Output the (x, y) coordinate of the center of the cell containing the given text.  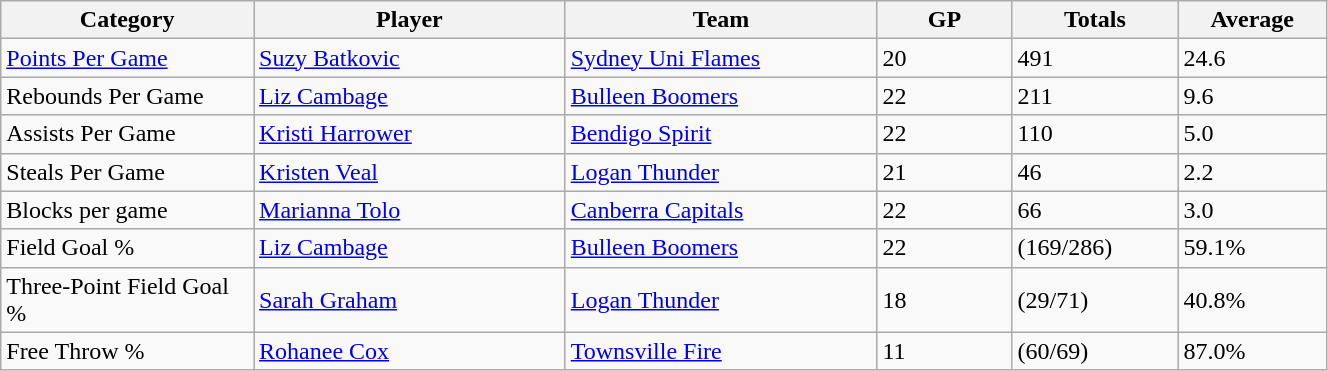
59.1% (1252, 248)
9.6 (1252, 96)
Category (128, 20)
Rohanee Cox (410, 351)
24.6 (1252, 58)
(60/69) (1095, 351)
Team (721, 20)
Marianna Tolo (410, 210)
Field Goal % (128, 248)
Assists Per Game (128, 134)
491 (1095, 58)
Free Throw % (128, 351)
Points Per Game (128, 58)
Kristi Harrower (410, 134)
211 (1095, 96)
Sydney Uni Flames (721, 58)
Rebounds Per Game (128, 96)
Player (410, 20)
(29/71) (1095, 300)
3.0 (1252, 210)
Average (1252, 20)
Kristen Veal (410, 172)
Steals Per Game (128, 172)
87.0% (1252, 351)
5.0 (1252, 134)
Canberra Capitals (721, 210)
11 (944, 351)
20 (944, 58)
40.8% (1252, 300)
2.2 (1252, 172)
21 (944, 172)
Three-Point Field Goal % (128, 300)
18 (944, 300)
46 (1095, 172)
66 (1095, 210)
Bendigo Spirit (721, 134)
Suzy Batkovic (410, 58)
Totals (1095, 20)
Sarah Graham (410, 300)
110 (1095, 134)
GP (944, 20)
Blocks per game (128, 210)
(169/286) (1095, 248)
Townsville Fire (721, 351)
